Detect which cell encompasses the target text, then output its (X, Y) center coordinate. 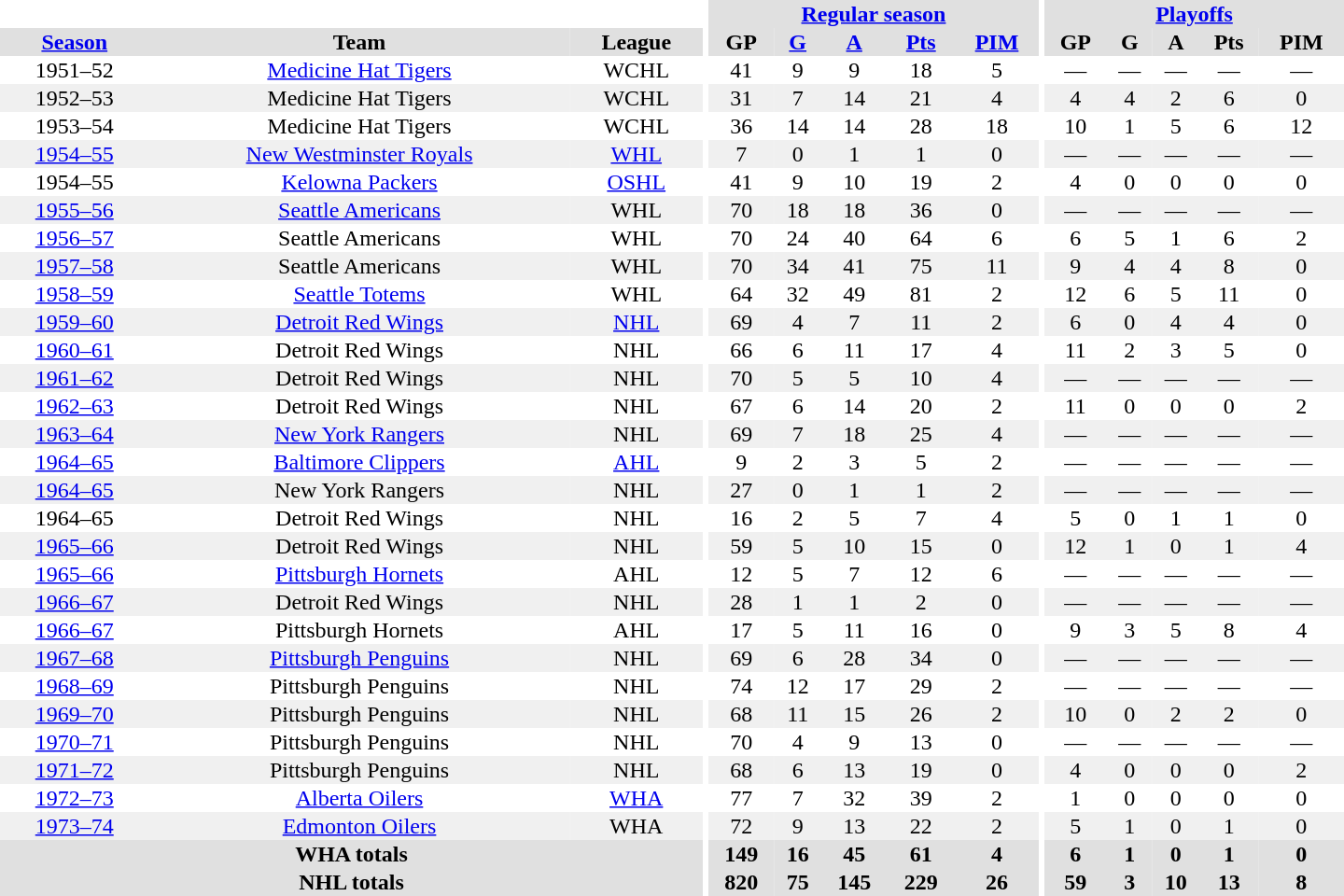
1968–69 (75, 686)
1960–61 (75, 350)
74 (741, 686)
40 (854, 238)
1972–73 (75, 798)
20 (921, 406)
OSHL (637, 182)
1973–74 (75, 826)
1969–70 (75, 714)
1953–54 (75, 126)
1959–60 (75, 322)
820 (741, 882)
1956–57 (75, 238)
45 (854, 854)
77 (741, 798)
1963–64 (75, 434)
72 (741, 826)
Baltimore Clippers (360, 462)
WHA totals (351, 854)
67 (741, 406)
149 (741, 854)
League (637, 42)
31 (741, 98)
Team (360, 42)
39 (921, 798)
Regular season (874, 14)
27 (741, 490)
1970–71 (75, 742)
Playoffs (1195, 14)
66 (741, 350)
229 (921, 882)
145 (854, 882)
24 (798, 238)
Alberta Oilers (360, 798)
49 (854, 294)
NHL totals (351, 882)
1955–56 (75, 210)
22 (921, 826)
29 (921, 686)
Season (75, 42)
New Westminster Royals (360, 154)
1961–62 (75, 378)
81 (921, 294)
Seattle Totems (360, 294)
Edmonton Oilers (360, 826)
Kelowna Packers (360, 182)
1962–63 (75, 406)
25 (921, 434)
61 (921, 854)
1952–53 (75, 98)
1967–68 (75, 658)
1951–52 (75, 70)
1957–58 (75, 266)
1971–72 (75, 770)
21 (921, 98)
1958–59 (75, 294)
